Locate the cell with the specified text and output its [x, y] center coordinate. 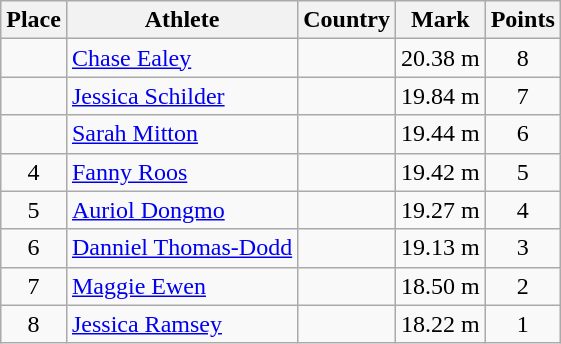
1 [522, 324]
19.44 m [440, 134]
2 [522, 286]
Mark [440, 20]
18.22 m [440, 324]
Chase Ealey [182, 58]
Country [347, 20]
20.38 m [440, 58]
Athlete [182, 20]
Maggie Ewen [182, 286]
Place [34, 20]
18.50 m [440, 286]
Fanny Roos [182, 172]
Auriol Dongmo [182, 210]
Jessica Ramsey [182, 324]
19.42 m [440, 172]
Sarah Mitton [182, 134]
3 [522, 248]
Jessica Schilder [182, 96]
Danniel Thomas-Dodd [182, 248]
Points [522, 20]
19.13 m [440, 248]
19.27 m [440, 210]
19.84 m [440, 96]
